Scan for the cell matching the given text and deliver its [X, Y] coordinate at center. 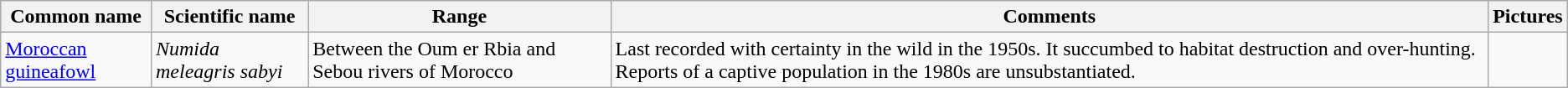
Between the Oum er Rbia and Sebou rivers of Morocco [459, 60]
Common name [76, 17]
Scientific name [230, 17]
Numida meleagris sabyi [230, 60]
Moroccan guineafowl [76, 60]
Range [459, 17]
Pictures [1528, 17]
Comments [1050, 17]
